Output the (X, Y) coordinate of the center of the cell containing the given text.  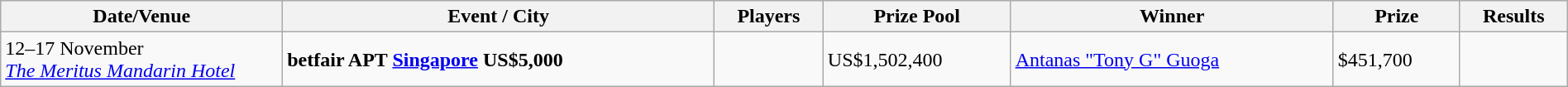
$451,700 (1396, 60)
Results (1513, 17)
betfair APT Singapore US$5,000 (499, 60)
Players (768, 17)
Winner (1172, 17)
Prize (1396, 17)
Antanas "Tony G" Guoga (1172, 60)
Date/Venue (142, 17)
Prize Pool (916, 17)
US$1,502,400 (916, 60)
12–17 NovemberThe Meritus Mandarin Hotel (142, 60)
Event / City (499, 17)
